Find where the given text appears and provide that cell's center as (X, Y) coordinate. 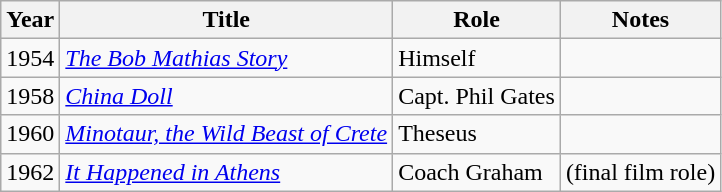
1960 (30, 134)
Title (226, 20)
1958 (30, 96)
Capt. Phil Gates (477, 96)
The Bob Mathias Story (226, 58)
It Happened in Athens (226, 172)
1954 (30, 58)
Minotaur, the Wild Beast of Crete (226, 134)
1962 (30, 172)
Coach Graham (477, 172)
Theseus (477, 134)
Year (30, 20)
China Doll (226, 96)
Role (477, 20)
Himself (477, 58)
(final film role) (640, 172)
Notes (640, 20)
